Scan for the cell matching the given text and deliver its [X, Y] coordinate at center. 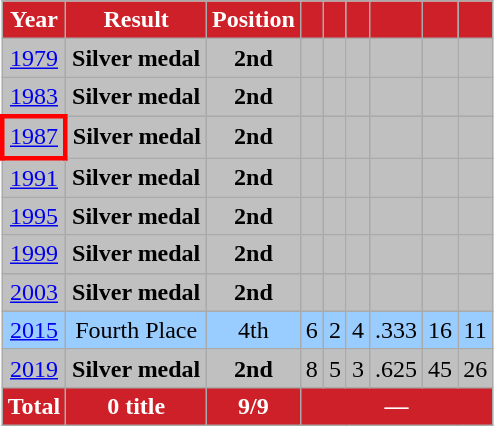
9/9 [254, 406]
1983 [34, 97]
2019 [34, 368]
— [396, 406]
45 [440, 368]
.333 [396, 330]
.625 [396, 368]
1979 [34, 58]
1991 [34, 178]
1987 [34, 136]
4th [254, 330]
3 [358, 368]
0 title [136, 406]
1995 [34, 216]
11 [476, 330]
2003 [34, 292]
Fourth Place [136, 330]
Year [34, 20]
Total [34, 406]
8 [312, 368]
2015 [34, 330]
Position [254, 20]
16 [440, 330]
6 [312, 330]
4 [358, 330]
1999 [34, 254]
Result [136, 20]
2 [334, 330]
26 [476, 368]
5 [334, 368]
